Find where the given text appears and provide that cell's center as (x, y) coordinate. 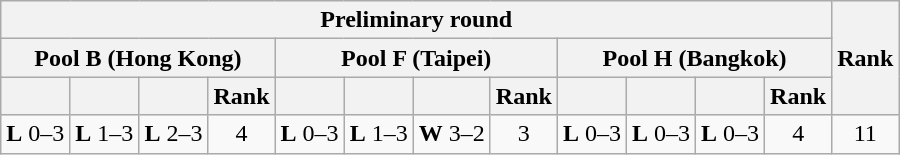
11 (866, 134)
3 (524, 134)
Pool B (Hong Kong) (138, 58)
Preliminary round (416, 20)
Pool H (Bangkok) (694, 58)
Pool F (Taipei) (416, 58)
W 3–2 (452, 134)
L 2–3 (174, 134)
